For the text-containing cell, return its midpoint in [X, Y] coordinate format. 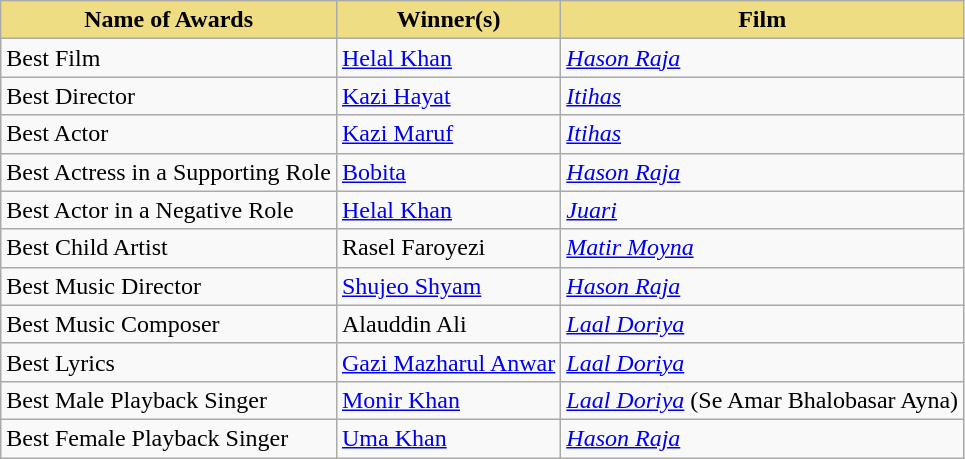
Best Lyrics [169, 362]
Monir Khan [448, 400]
Laal Doriya (Se Amar Bhalobasar Ayna) [762, 400]
Best Male Playback Singer [169, 400]
Kazi Hayat [448, 96]
Best Actor [169, 134]
Best Actress in a Supporting Role [169, 172]
Bobita [448, 172]
Best Music Director [169, 286]
Shujeo Shyam [448, 286]
Best Female Playback Singer [169, 438]
Best Director [169, 96]
Best Music Composer [169, 324]
Uma Khan [448, 438]
Winner(s) [448, 20]
Film [762, 20]
Alauddin Ali [448, 324]
Best Actor in a Negative Role [169, 210]
Rasel Faroyezi [448, 248]
Best Film [169, 58]
Matir Moyna [762, 248]
Gazi Mazharul Anwar [448, 362]
Name of Awards [169, 20]
Best Child Artist [169, 248]
Kazi Maruf [448, 134]
Juari [762, 210]
